From the cell containing the given text, extract its center point as (x, y) coordinate. 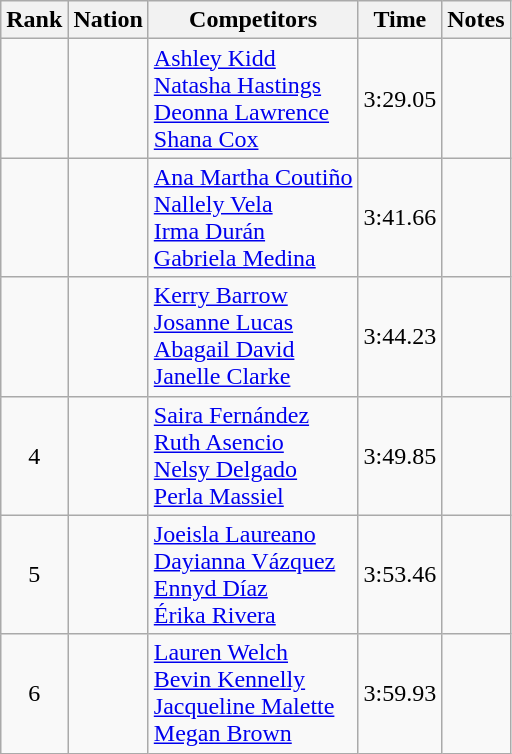
Ana Martha CoutiñoNallely VelaIrma DuránGabriela Medina (253, 218)
Nation (108, 20)
3:53.46 (400, 574)
Rank (34, 20)
3:49.85 (400, 456)
Competitors (253, 20)
4 (34, 456)
3:29.05 (400, 98)
3:41.66 (400, 218)
6 (34, 694)
Joeisla LaureanoDayianna VázquezEnnyd DíazÉrika Rivera (253, 574)
3:59.93 (400, 694)
3:44.23 (400, 336)
Saira FernándezRuth AsencioNelsy DelgadoPerla Massiel (253, 456)
Notes (476, 20)
Time (400, 20)
Ashley KiddNatasha HastingsDeonna LawrenceShana Cox (253, 98)
Lauren WelchBevin KennellyJacqueline MaletteMegan Brown (253, 694)
Kerry BarrowJosanne LucasAbagail DavidJanelle Clarke (253, 336)
5 (34, 574)
